Capture the cell that displays the provided text and extract its [X, Y] central coordinate. 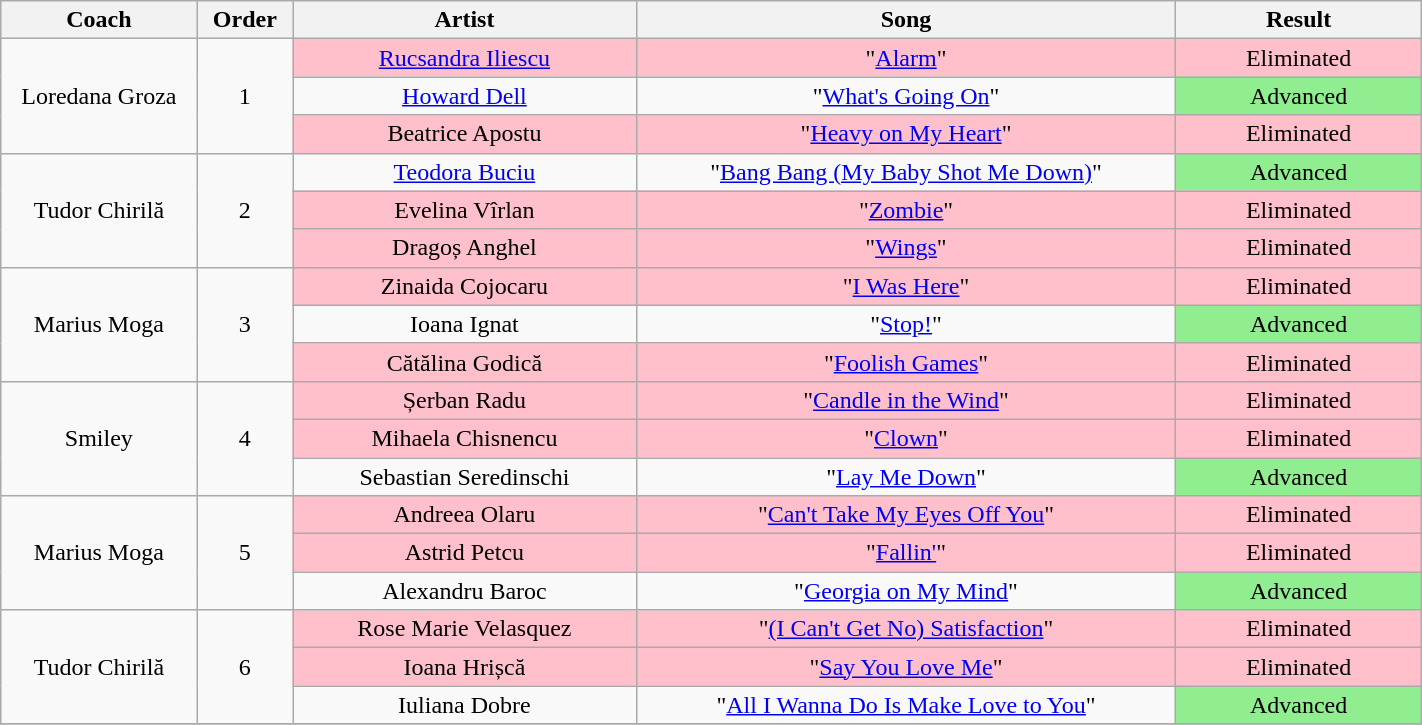
Howard Dell [464, 96]
"(I Can't Get No) Satisfaction" [906, 629]
Coach [99, 20]
Loredana Groza [99, 96]
Mihaela Chisnencu [464, 438]
Order [245, 20]
"What's Going On" [906, 96]
"Candle in the Wind" [906, 400]
Astrid Petcu [464, 553]
Șerban Radu [464, 400]
"Can't Take My Eyes Off You" [906, 515]
Evelina Vîrlan [464, 210]
Smiley [99, 438]
Teodora Buciu [464, 172]
"Foolish Games" [906, 362]
6 [245, 667]
"Lay Me Down" [906, 477]
"All I Wanna Do Is Make Love to You" [906, 705]
Sebastian Seredinschi [464, 477]
Artist [464, 20]
5 [245, 553]
1 [245, 96]
"Clown" [906, 438]
Ioana Hrișcă [464, 667]
"Bang Bang (My Baby Shot Me Down)" [906, 172]
Rose Marie Velasquez [464, 629]
Zinaida Cojocaru [464, 286]
"Georgia on My Mind" [906, 591]
3 [245, 324]
"Zombie" [906, 210]
Result [1298, 20]
"Wings" [906, 248]
"I Was Here" [906, 286]
Andreea Olaru [464, 515]
Song [906, 20]
Alexandru Baroc [464, 591]
"Fallin'" [906, 553]
4 [245, 438]
"Heavy on My Heart" [906, 134]
"Stop!" [906, 324]
"Say You Love Me" [906, 667]
Rucsandra Iliescu [464, 58]
Beatrice Apostu [464, 134]
Cătălina Godică [464, 362]
Dragoș Anghel [464, 248]
Iuliana Dobre [464, 705]
"Alarm" [906, 58]
Ioana Ignat [464, 324]
2 [245, 210]
